From the cell containing the given text, extract its center point as [x, y] coordinate. 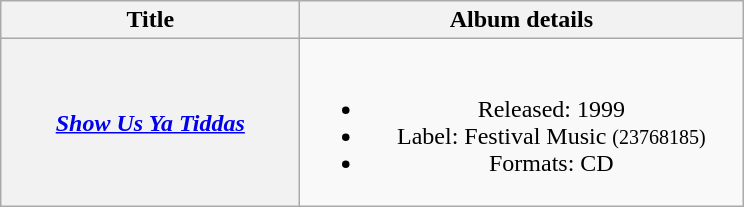
Show Us Ya Tiddas [150, 122]
Released: 1999Label: Festival Music (23768185)Formats: CD [522, 122]
Album details [522, 20]
Title [150, 20]
